Extract the (X, Y) coordinate from the center of the cell holding the provided text.  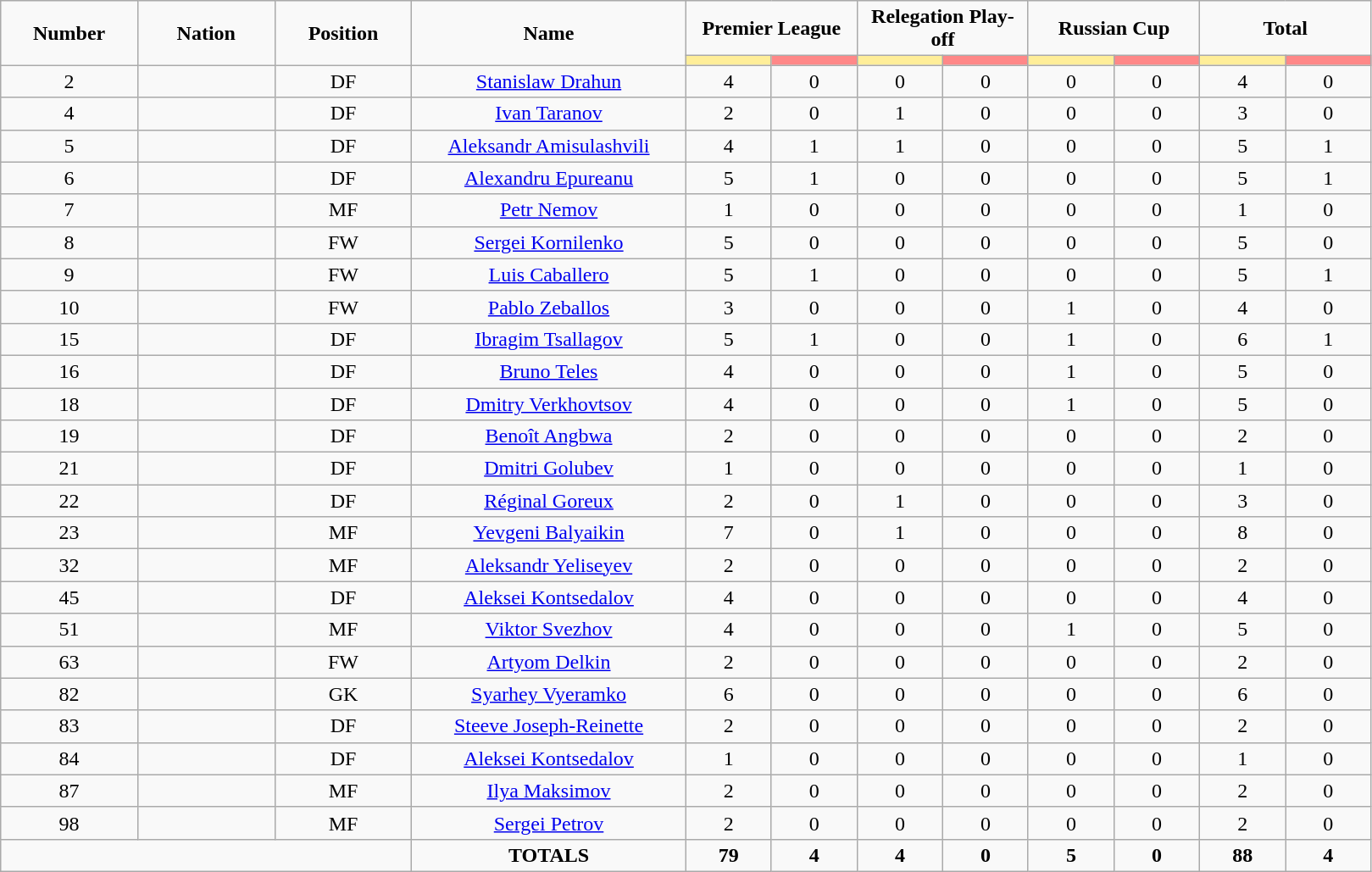
Relegation Play-off (942, 29)
Pablo Zeballos (549, 307)
Sergei Petrov (549, 823)
45 (69, 597)
Ibragim Tsallagov (549, 339)
79 (729, 855)
83 (69, 726)
Steeve Joseph-Reinette (549, 726)
Luis Caballero (549, 275)
Russian Cup (1114, 29)
Number (69, 33)
Premier League (771, 29)
23 (69, 533)
22 (69, 501)
21 (69, 469)
Benoît Angbwa (549, 436)
Ilya Maksimov (549, 791)
Position (343, 33)
Alexandru Epureanu (549, 178)
82 (69, 694)
Petr Nemov (549, 210)
Dmitri Golubev (549, 469)
32 (69, 565)
Stanislaw Drahun (549, 81)
98 (69, 823)
Viktor Svezhov (549, 630)
Sergei Kornilenko (549, 242)
84 (69, 758)
TOTALS (549, 855)
Réginal Goreux (549, 501)
15 (69, 339)
Total (1286, 29)
9 (69, 275)
Aleksandr Amisulashvili (549, 146)
88 (1242, 855)
10 (69, 307)
Yevgeni Balyaikin (549, 533)
Bruno Teles (549, 371)
18 (69, 404)
GK (343, 694)
16 (69, 371)
Name (549, 33)
19 (69, 436)
Nation (206, 33)
Artyom Delkin (549, 662)
Ivan Taranov (549, 114)
63 (69, 662)
Syarhey Vyeramko (549, 694)
51 (69, 630)
87 (69, 791)
Aleksandr Yeliseyev (549, 565)
Dmitry Verkhovtsov (549, 404)
